Identify which cell holds the provided text, then report its [x, y] central coordinate. 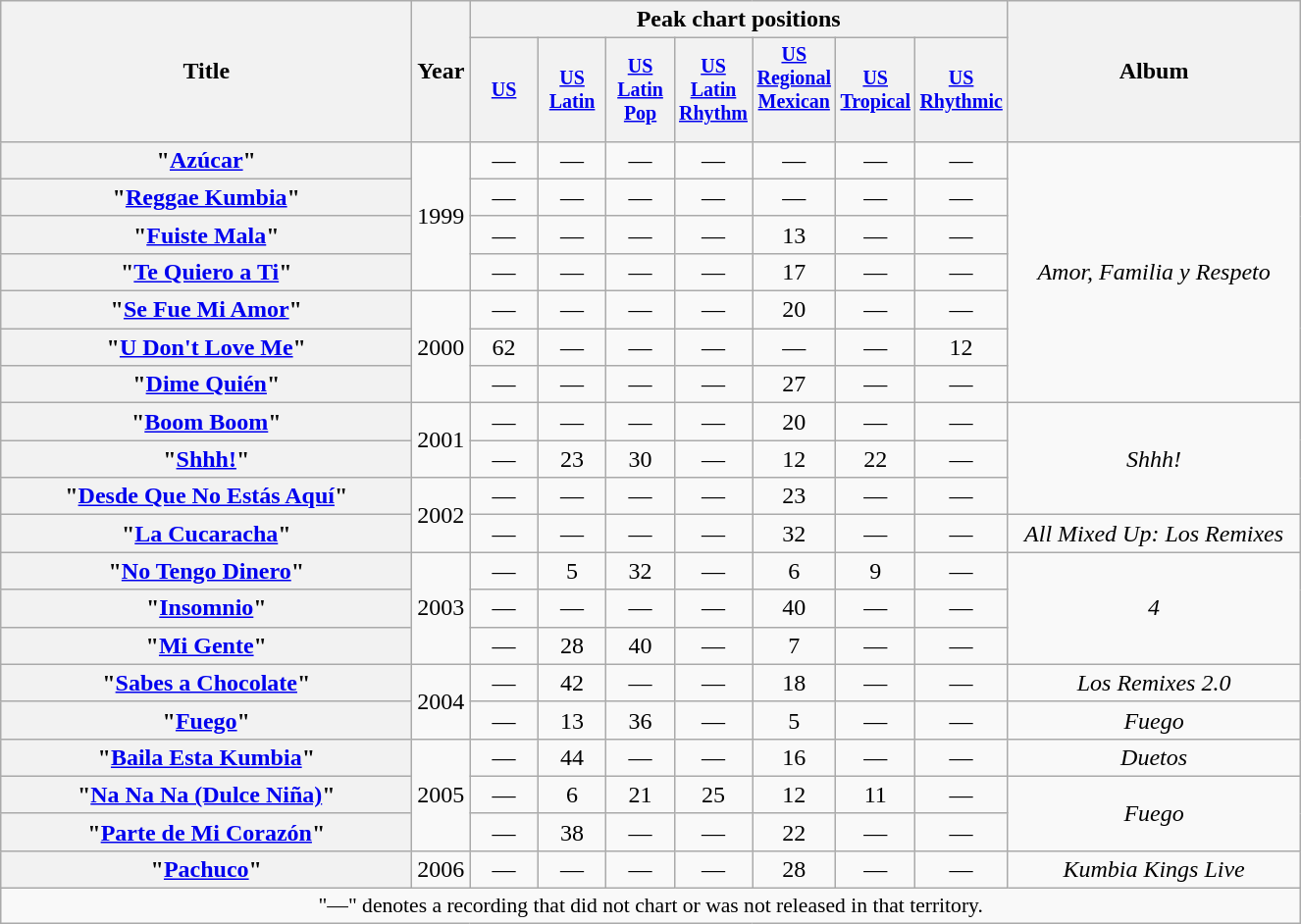
"U Don't Love Me" [206, 347]
9 [875, 571]
2003 [442, 608]
2002 [442, 515]
18 [795, 683]
2004 [442, 701]
"Fuego" [206, 720]
7 [795, 645]
"Fuiste Mala" [206, 234]
"Reggae Kumbia" [206, 197]
Peak chart positions [739, 20]
62 [504, 347]
42 [571, 683]
11 [875, 795]
4 [1154, 608]
Los Remixes 2.0 [1154, 683]
2000 [442, 347]
US [504, 90]
"Se Fue Mi Amor" [206, 310]
"Te Quiero a Ti" [206, 272]
2006 [442, 869]
"Baila Esta Kumbia" [206, 757]
Shhh! [1154, 459]
USTropical [875, 90]
"No Tengo Dinero" [206, 571]
USRegionalMexican [795, 90]
"Desde Que No Estás Aquí" [206, 496]
Title [206, 72]
"Na Na Na (Dulce Niña)" [206, 795]
30 [640, 459]
Album [1154, 72]
"Shhh!" [206, 459]
Kumbia Kings Live [1154, 869]
USRhythmic [962, 90]
38 [571, 832]
"Azúcar" [206, 160]
2001 [442, 440]
Amor, Familia y Respeto [1154, 272]
1999 [442, 216]
16 [795, 757]
"Sabes a Chocolate" [206, 683]
36 [640, 720]
USLatin [571, 90]
2005 [442, 795]
"—" denotes a recording that did not chart or was not released in that territory. [651, 906]
27 [795, 385]
21 [640, 795]
All Mixed Up: Los Remixes [1154, 534]
"Pachuco" [206, 869]
"Mi Gente" [206, 645]
USLatinPop [640, 90]
25 [712, 795]
"Insomnio" [206, 608]
USLatinRhythm [712, 90]
Year [442, 72]
"Dime Quién" [206, 385]
"Parte de Mi Corazón" [206, 832]
Duetos [1154, 757]
"Boom Boom" [206, 422]
44 [571, 757]
"La Cucaracha" [206, 534]
17 [795, 272]
